Identify which cell holds the provided text, then report its [X, Y] central coordinate. 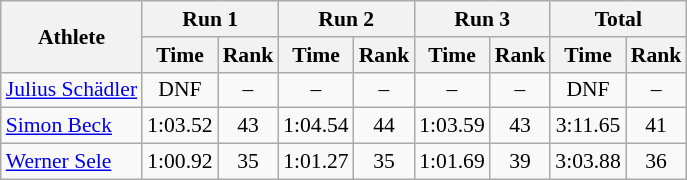
1:00.92 [180, 162]
36 [656, 162]
Total [618, 19]
Simon Beck [72, 126]
Werner Sele [72, 162]
1:03.52 [180, 126]
Julius Schädler [72, 90]
1:03.59 [452, 126]
3:03.88 [588, 162]
1:04.54 [316, 126]
Run 1 [210, 19]
39 [520, 162]
Run 2 [346, 19]
Athlete [72, 36]
3:11.65 [588, 126]
Run 3 [482, 19]
41 [656, 126]
44 [384, 126]
1:01.27 [316, 162]
1:01.69 [452, 162]
